Output the [x, y] coordinate of the center of the cell containing the given text.  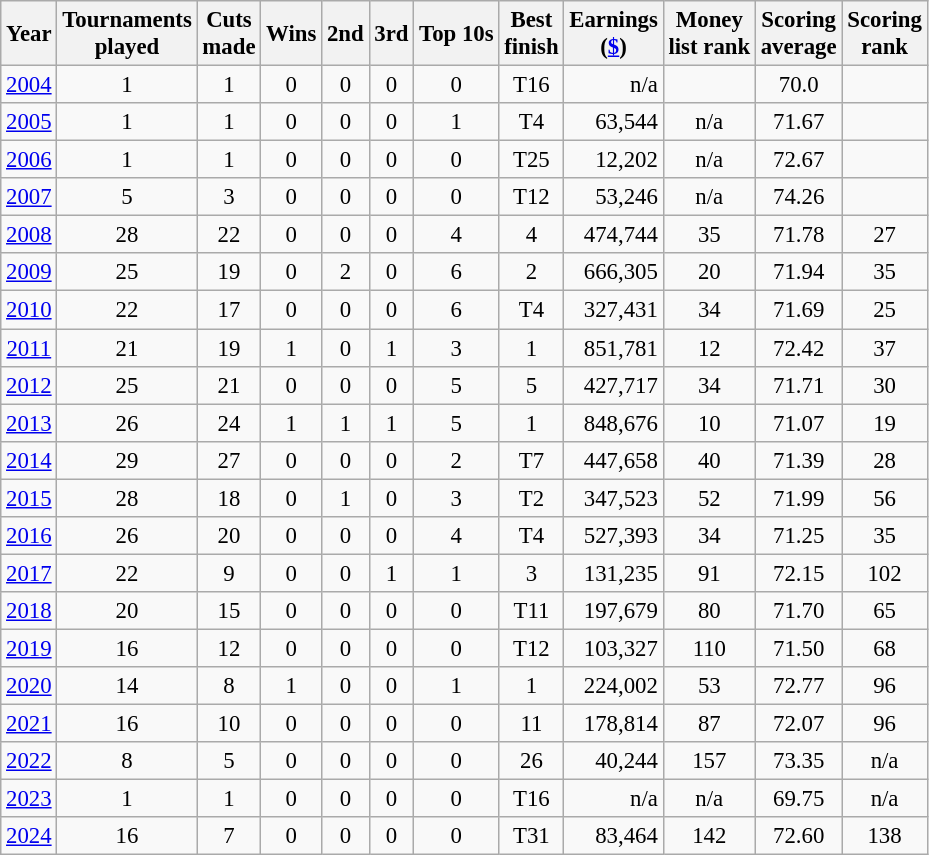
2011 [29, 348]
71.39 [798, 460]
53 [709, 686]
2010 [29, 310]
474,744 [614, 235]
3rd [392, 34]
2019 [29, 648]
447,658 [614, 460]
178,814 [614, 724]
2016 [29, 536]
71.94 [798, 273]
72.15 [798, 573]
2017 [29, 573]
2022 [29, 761]
71.67 [798, 122]
427,717 [614, 385]
73.35 [798, 761]
71.07 [798, 423]
131,235 [614, 573]
71.70 [798, 611]
7 [229, 836]
87 [709, 724]
72.60 [798, 836]
142 [709, 836]
71.25 [798, 536]
138 [884, 836]
14 [127, 686]
103,327 [614, 648]
Earnings($) [614, 34]
15 [229, 611]
T25 [532, 160]
71.78 [798, 235]
T11 [532, 611]
666,305 [614, 273]
12,202 [614, 160]
2nd [346, 34]
2018 [29, 611]
71.71 [798, 385]
2004 [29, 85]
72.67 [798, 160]
11 [532, 724]
224,002 [614, 686]
T31 [532, 836]
2021 [29, 724]
Best finish [532, 34]
347,523 [614, 498]
Wins [292, 34]
Money list rank [709, 34]
65 [884, 611]
91 [709, 573]
2008 [29, 235]
Year [29, 34]
71.99 [798, 498]
2020 [29, 686]
53,246 [614, 197]
72.77 [798, 686]
110 [709, 648]
71.50 [798, 648]
Cuts made [229, 34]
197,679 [614, 611]
Scoring average [798, 34]
157 [709, 761]
71.69 [798, 310]
2005 [29, 122]
848,676 [614, 423]
40 [709, 460]
2013 [29, 423]
2006 [29, 160]
Top 10s [456, 34]
T2 [532, 498]
40,244 [614, 761]
527,393 [614, 536]
56 [884, 498]
69.75 [798, 799]
37 [884, 348]
2012 [29, 385]
2014 [29, 460]
Scoringrank [884, 34]
18 [229, 498]
52 [709, 498]
80 [709, 611]
70.0 [798, 85]
72.42 [798, 348]
9 [229, 573]
T7 [532, 460]
17 [229, 310]
30 [884, 385]
63,544 [614, 122]
2015 [29, 498]
2023 [29, 799]
327,431 [614, 310]
29 [127, 460]
Tournaments played [127, 34]
2009 [29, 273]
74.26 [798, 197]
102 [884, 573]
68 [884, 648]
24 [229, 423]
851,781 [614, 348]
2007 [29, 197]
83,464 [614, 836]
72.07 [798, 724]
2024 [29, 836]
